Pinpoint the cell where the given text exists, returning its [X, Y] midpoint coordinate. 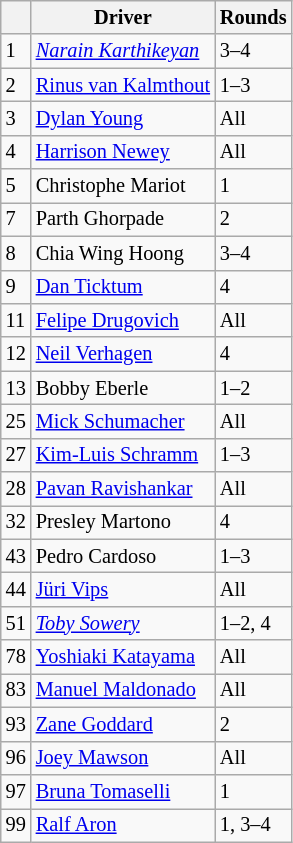
Pedro Cardoso [123, 556]
1–2, 4 [254, 623]
Dylan Young [123, 118]
51 [16, 623]
97 [16, 791]
99 [16, 825]
1–2 [254, 388]
Christophe Mariot [123, 186]
Mick Schumacher [123, 421]
Yoshiaki Katayama [123, 657]
Chia Wing Hoong [123, 253]
Toby Sowery [123, 623]
Parth Ghorpade [123, 219]
Rounds [254, 17]
93 [16, 724]
43 [16, 556]
13 [16, 388]
Narain Karthikeyan [123, 51]
Neil Verhagen [123, 354]
Rinus van Kalmthout [123, 85]
Harrison Newey [123, 152]
7 [16, 219]
Bruna Tomaselli [123, 791]
Kim-Luis Schramm [123, 455]
Joey Mawson [123, 758]
8 [16, 253]
Felipe Drugovich [123, 320]
Bobby Eberle [123, 388]
Jüri Vips [123, 589]
Zane Goddard [123, 724]
Dan Ticktum [123, 287]
83 [16, 690]
32 [16, 522]
12 [16, 354]
78 [16, 657]
Ralf Aron [123, 825]
3 [16, 118]
96 [16, 758]
25 [16, 421]
Manuel Maldonado [123, 690]
1, 3–4 [254, 825]
9 [16, 287]
44 [16, 589]
Pavan Ravishankar [123, 489]
Driver [123, 17]
11 [16, 320]
5 [16, 186]
28 [16, 489]
Presley Martono [123, 522]
27 [16, 455]
